Return the [X, Y] coordinate for the center point of the cell that contains the specified text.  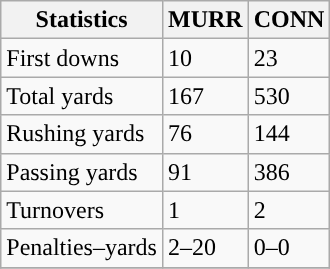
Turnovers [82, 210]
0–0 [289, 248]
Total yards [82, 96]
MURR [205, 20]
91 [205, 172]
1 [205, 210]
Statistics [82, 20]
10 [205, 58]
First downs [82, 58]
386 [289, 172]
Rushing yards [82, 134]
530 [289, 96]
144 [289, 134]
2 [289, 210]
2–20 [205, 248]
76 [205, 134]
Penalties–yards [82, 248]
Passing yards [82, 172]
167 [205, 96]
CONN [289, 20]
23 [289, 58]
